Provide the (X, Y) coordinate of the cell's center where the given text is located.  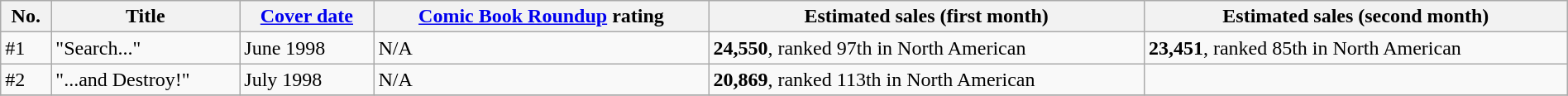
No. (26, 17)
23,451, ranked 85th in North American (1355, 48)
Cover date (307, 17)
20,869, ranked 113th in North American (926, 79)
"...and Destroy!" (146, 79)
24,550, ranked 97th in North American (926, 48)
June 1998 (307, 48)
#1 (26, 48)
"Search..." (146, 48)
July 1998 (307, 79)
Estimated sales (second month) (1355, 17)
Comic Book Roundup rating (541, 17)
#2 (26, 79)
Estimated sales (first month) (926, 17)
Title (146, 17)
